Scan for the cell matching the given text and deliver its (x, y) coordinate at center. 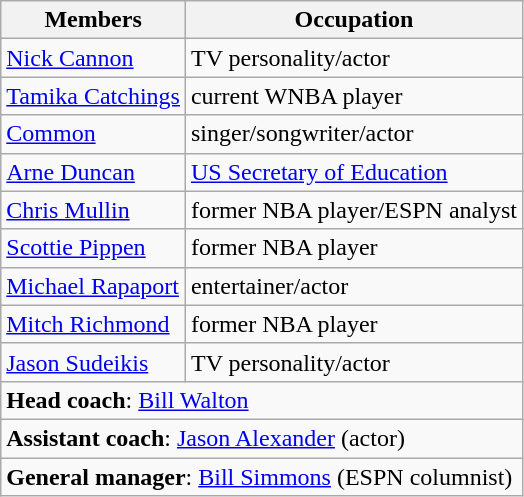
Jason Sudeikis (94, 362)
Nick Cannon (94, 58)
Occupation (354, 20)
former NBA player/ESPN analyst (354, 210)
General manager: Bill Simmons (ESPN columnist) (262, 477)
Arne Duncan (94, 172)
Mitch Richmond (94, 324)
Tamika Catchings (94, 96)
Common (94, 134)
singer/songwriter/actor (354, 134)
Assistant coach: Jason Alexander (actor) (262, 438)
Chris Mullin (94, 210)
Michael Rapaport (94, 286)
current WNBA player (354, 96)
Head coach: Bill Walton (262, 400)
US Secretary of Education (354, 172)
entertainer/actor (354, 286)
Members (94, 20)
Scottie Pippen (94, 248)
